Identify which cell holds the provided text, then report its [X, Y] central coordinate. 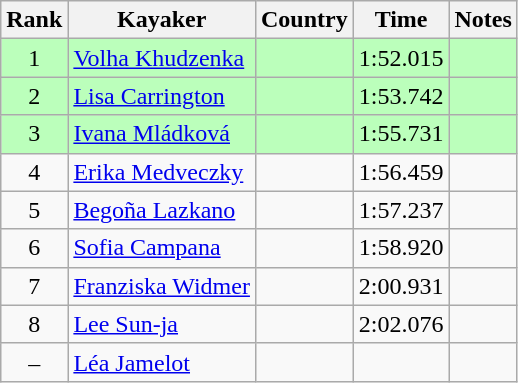
5 [34, 210]
Volha Khudzenka [162, 58]
Country [304, 20]
Lee Sun-ja [162, 324]
1:58.920 [401, 248]
6 [34, 248]
3 [34, 134]
Begoña Lazkano [162, 210]
1:53.742 [401, 96]
7 [34, 286]
2:02.076 [401, 324]
Léa Jamelot [162, 362]
Erika Medveczky [162, 172]
2:00.931 [401, 286]
2 [34, 96]
1:57.237 [401, 210]
Rank [34, 20]
Franziska Widmer [162, 286]
1:55.731 [401, 134]
1 [34, 58]
1:56.459 [401, 172]
Kayaker [162, 20]
Ivana Mládková [162, 134]
Sofia Campana [162, 248]
4 [34, 172]
1:52.015 [401, 58]
Lisa Carrington [162, 96]
Notes [483, 20]
– [34, 362]
Time [401, 20]
8 [34, 324]
